Scan for the cell matching the given text and deliver its [x, y] coordinate at center. 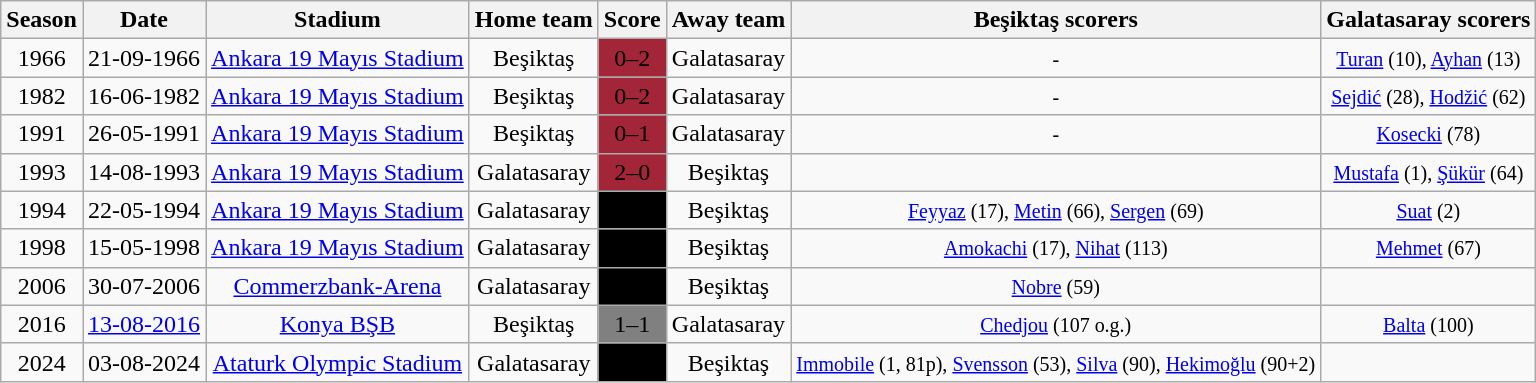
0–5 [632, 362]
Date [144, 20]
Amokachi (17), Nihat (113) [1056, 248]
Mehmet (67) [1428, 248]
2016 [42, 324]
21-09-1966 [144, 58]
Suat (2) [1428, 210]
Sejdić (28), Hodžić (62) [1428, 96]
1982 [42, 96]
2–0 [632, 172]
Galatasaray scorers [1428, 20]
03-08-2024 [144, 362]
Chedjou (107 o.g.) [1056, 324]
1–3 [632, 210]
Turan (10), Ayhan (13) [1428, 58]
Nobre (59) [1056, 286]
1993 [42, 172]
26-05-1991 [144, 134]
Beşiktaş scorers [1056, 20]
13-08-2016 [144, 324]
15-05-1998 [144, 248]
22-05-1994 [144, 210]
Mustafa (1), Şükür (64) [1428, 172]
Konya BŞB [338, 324]
Commerzbank-Arena [338, 286]
Home team [534, 20]
Season [42, 20]
2024 [42, 362]
Balta (100) [1428, 324]
Feyyaz (17), Metin (66), Sergen (69) [1056, 210]
Away team [728, 20]
Kosecki (78) [1428, 134]
Immobile (1, 81p), Svensson (53), Silva (90), Hekimoğlu (90+2) [1056, 362]
2006 [42, 286]
1–2 [632, 248]
1991 [42, 134]
1994 [42, 210]
Stadium [338, 20]
14-08-1993 [144, 172]
1998 [42, 248]
Ataturk Olympic Stadium [338, 362]
16-06-1982 [144, 96]
1966 [42, 58]
1–1 [632, 324]
Score [632, 20]
30-07-2006 [144, 286]
